Extract the [x, y] coordinate from the center of the cell holding the provided text.  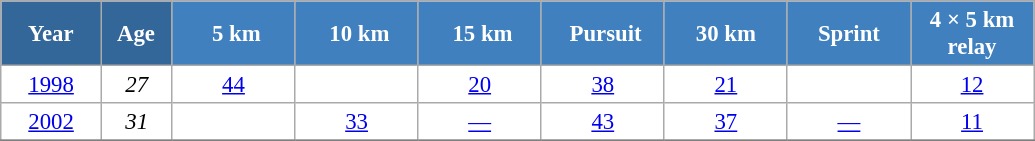
Year [52, 34]
2002 [52, 122]
5 km [234, 34]
Pursuit [602, 34]
43 [602, 122]
Age [136, 34]
21 [726, 85]
31 [136, 122]
12 [972, 85]
44 [234, 85]
4 × 5 km relay [972, 34]
11 [972, 122]
33 [356, 122]
Sprint [848, 34]
20 [480, 85]
15 km [480, 34]
30 km [726, 34]
10 km [356, 34]
37 [726, 122]
38 [602, 85]
1998 [52, 85]
27 [136, 85]
